Capture the cell that displays the provided text and extract its (X, Y) central coordinate. 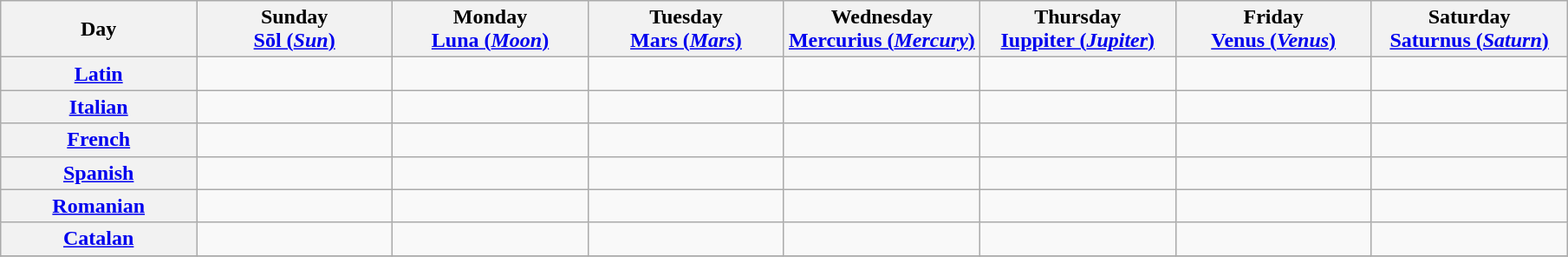
MondayLuna (Moon) (491, 30)
SaturdaySaturnus (Saturn) (1469, 30)
TuesdayMars (Mars) (686, 30)
Spanish (99, 173)
Romanian (99, 206)
Day (99, 30)
SundaySōl (Sun) (295, 30)
French (99, 140)
FridayVenus (Venus) (1273, 30)
WednesdayMercurius (Mercury) (882, 30)
Italian (99, 107)
Catalan (99, 239)
Latin (99, 74)
ThursdayIuppiter (Jupiter) (1077, 30)
